Determine the (x, y) coordinate at the center of the cell enclosing the given text.  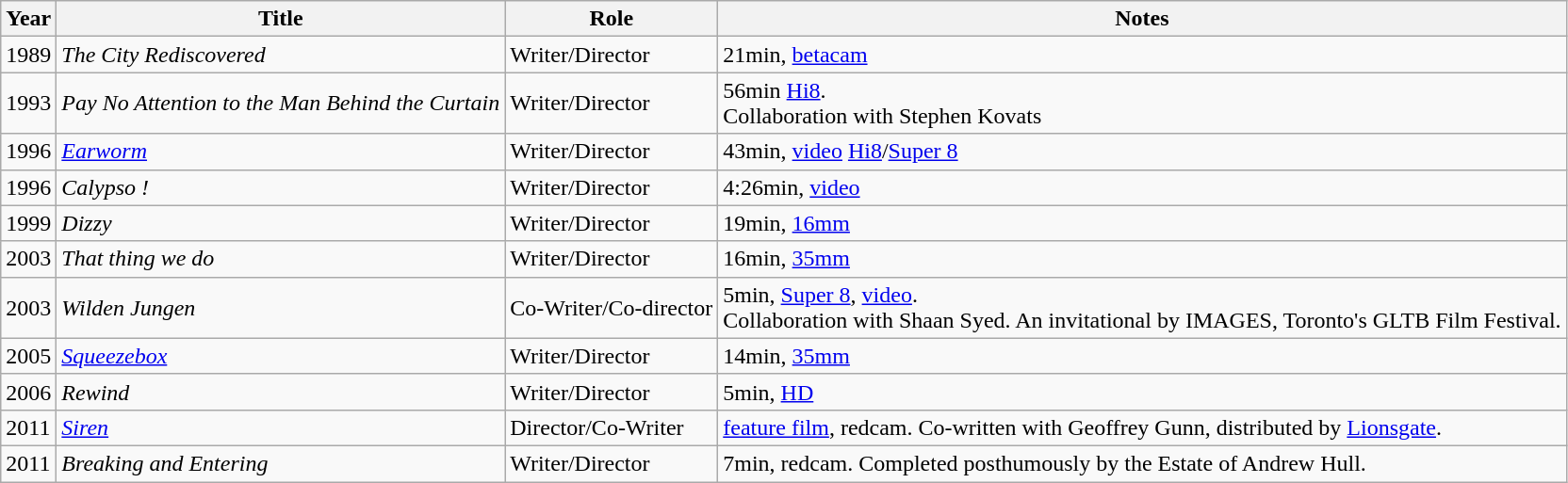
1993 (28, 104)
Squeezebox (281, 356)
Role (612, 19)
Siren (281, 427)
56min Hi8.Collaboration with Stephen Kovats (1142, 104)
1989 (28, 55)
5min, HD (1142, 392)
7min, redcam. Completed posthumously by the Estate of Andrew Hull. (1142, 463)
Breaking and Entering (281, 463)
16min, 35mm (1142, 259)
Title (281, 19)
Year (28, 19)
43min, video Hi8/Super 8 (1142, 152)
14min, 35mm (1142, 356)
1999 (28, 223)
The City Rediscovered (281, 55)
Notes (1142, 19)
5min, Super 8, video.Collaboration with Shaan Syed. An invitational by IMAGES, Toronto's GLTB Film Festival. (1142, 307)
2006 (28, 392)
Co-Writer/Co-director (612, 307)
Earworm (281, 152)
21min, betacam (1142, 55)
Calypso ! (281, 187)
4:26min, video (1142, 187)
That thing we do (281, 259)
Wilden Jungen (281, 307)
19min, 16mm (1142, 223)
Director/Co-Writer (612, 427)
Rewind (281, 392)
Pay No Attention to the Man Behind the Curtain (281, 104)
Dizzy (281, 223)
feature film, redcam. Co-written with Geoffrey Gunn, distributed by Lionsgate. (1142, 427)
2005 (28, 356)
